From the cell containing the given text, extract its center point as [x, y] coordinate. 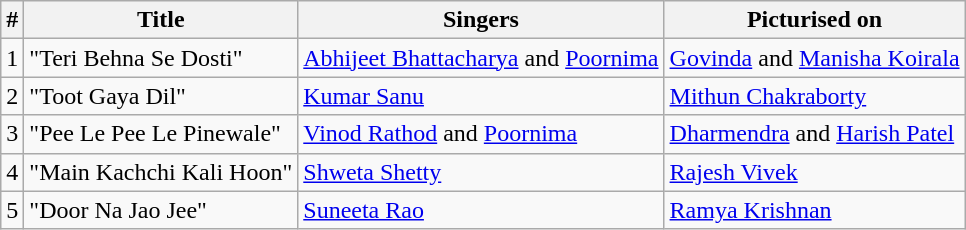
2 [12, 96]
1 [12, 58]
"Main Kachchi Kali Hoon" [161, 172]
Shweta Shetty [481, 172]
5 [12, 210]
Kumar Sanu [481, 96]
Vinod Rathod and Poornima [481, 134]
"Door Na Jao Jee" [161, 210]
Abhijeet Bhattacharya and Poornima [481, 58]
Title [161, 20]
Singers [481, 20]
Govinda and Manisha Koirala [814, 58]
Rajesh Vivek [814, 172]
Suneeta Rao [481, 210]
Picturised on [814, 20]
Ramya Krishnan [814, 210]
3 [12, 134]
# [12, 20]
"Teri Behna Se Dosti" [161, 58]
4 [12, 172]
Dharmendra and Harish Patel [814, 134]
"Pee Le Pee Le Pinewale" [161, 134]
Mithun Chakraborty [814, 96]
"Toot Gaya Dil" [161, 96]
